Find where the given text appears and provide that cell's center as (x, y) coordinate. 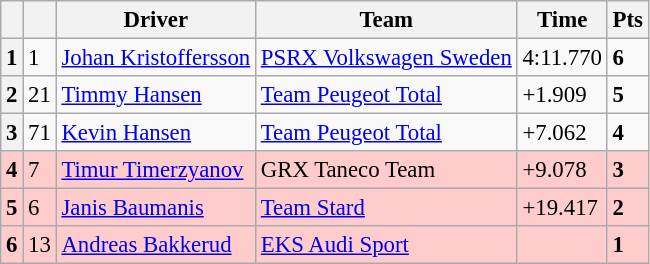
Timur Timerzyanov (156, 170)
+9.078 (562, 170)
Time (562, 20)
Team (386, 20)
GRX Taneco Team (386, 170)
7 (40, 170)
4:11.770 (562, 58)
Driver (156, 20)
+1.909 (562, 95)
Kevin Hansen (156, 133)
+19.417 (562, 208)
13 (40, 245)
EKS Audi Sport (386, 245)
PSRX Volkswagen Sweden (386, 58)
21 (40, 95)
71 (40, 133)
Pts (628, 20)
Timmy Hansen (156, 95)
Janis Baumanis (156, 208)
Johan Kristoffersson (156, 58)
Team Stard (386, 208)
Andreas Bakkerud (156, 245)
+7.062 (562, 133)
